Detect which cell encompasses the target text, then output its [X, Y] center coordinate. 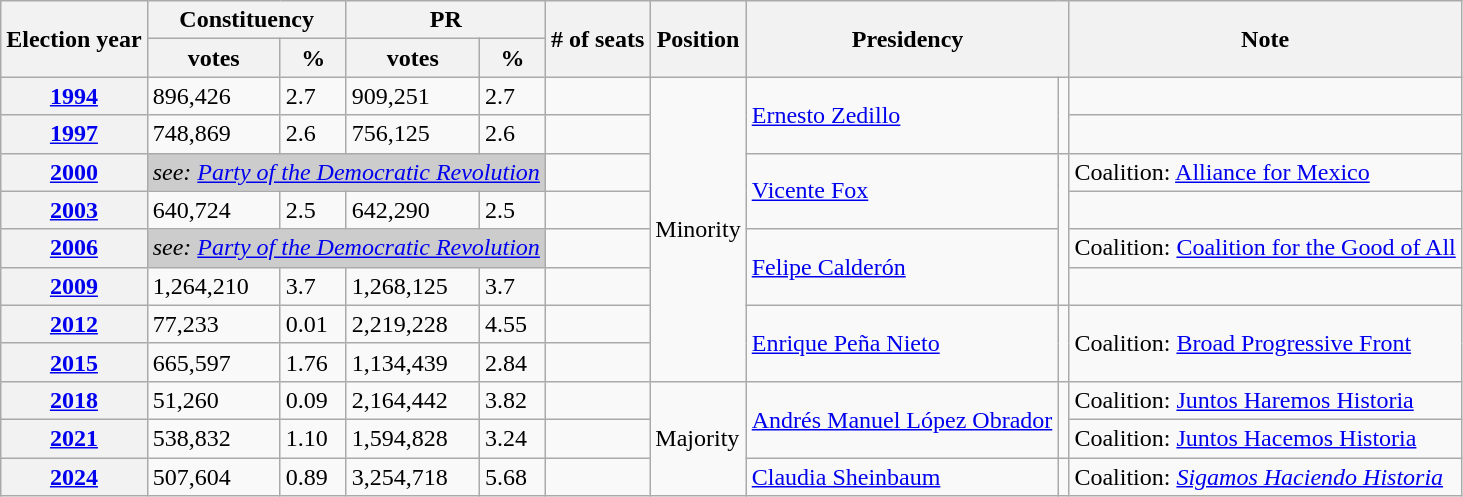
507,604 [214, 477]
640,724 [214, 210]
3.24 [512, 438]
2009 [74, 286]
3,254,718 [412, 477]
2003 [74, 210]
1.76 [313, 362]
896,426 [214, 96]
2000 [74, 172]
1994 [74, 96]
1,264,210 [214, 286]
1,594,828 [412, 438]
Minority [698, 229]
Claudia Sheinbaum [902, 477]
3.82 [512, 400]
Coalition: Broad Progressive Front [1265, 343]
Presidency [908, 39]
0.09 [313, 400]
Position [698, 39]
1,268,125 [412, 286]
665,597 [214, 362]
2006 [74, 248]
2,164,442 [412, 400]
Felipe Calderón [902, 267]
Coalition: Juntos Haremos Historia [1265, 400]
Ernesto Zedillo [902, 115]
51,260 [214, 400]
Note [1265, 39]
Majority [698, 438]
1,134,439 [412, 362]
Constituency [246, 20]
538,832 [214, 438]
1997 [74, 134]
756,125 [412, 134]
909,251 [412, 96]
2015 [74, 362]
Coalition: Coalition for the Good of All [1265, 248]
5.68 [512, 477]
2024 [74, 477]
0.01 [313, 324]
Election year [74, 39]
2,219,228 [412, 324]
2018 [74, 400]
2012 [74, 324]
Andrés Manuel López Obrador [902, 419]
Coalition: Alliance for Mexico [1265, 172]
Enrique Peña Nieto [902, 343]
PR [446, 20]
748,869 [214, 134]
77,233 [214, 324]
4.55 [512, 324]
1.10 [313, 438]
642,290 [412, 210]
2.84 [512, 362]
Coalition: Juntos Hacemos Historia [1265, 438]
2021 [74, 438]
Vicente Fox [902, 191]
# of seats [597, 39]
Coalition: Sigamos Haciendo Historia [1265, 477]
0.89 [313, 477]
